Find where the given text appears and provide that cell's center as [X, Y] coordinate. 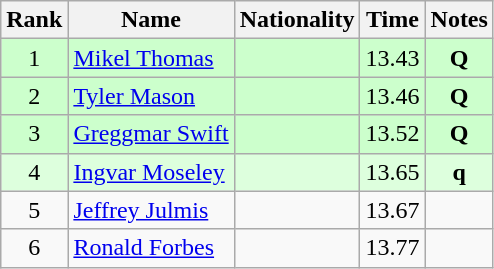
Ronald Forbes [151, 248]
Name [151, 20]
Nationality [297, 20]
2 [34, 96]
Notes [459, 20]
13.46 [392, 96]
Mikel Thomas [151, 58]
Greggmar Swift [151, 134]
1 [34, 58]
13.65 [392, 172]
13.67 [392, 210]
Jeffrey Julmis [151, 210]
Time [392, 20]
Rank [34, 20]
q [459, 172]
13.52 [392, 134]
Ingvar Moseley [151, 172]
13.77 [392, 248]
Tyler Mason [151, 96]
13.43 [392, 58]
5 [34, 210]
6 [34, 248]
4 [34, 172]
3 [34, 134]
